Identify which cell holds the provided text, then report its [X, Y] central coordinate. 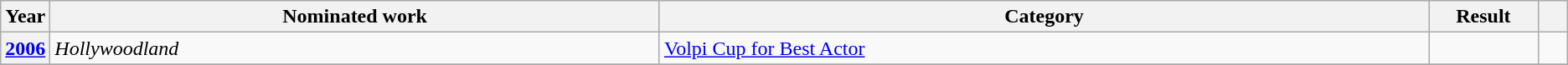
2006 [25, 48]
Year [25, 17]
Result [1484, 17]
Volpi Cup for Best Actor [1044, 48]
Hollywoodland [355, 48]
Nominated work [355, 17]
Category [1044, 17]
